Return the (X, Y) coordinate for the center point of the cell that contains the specified text.  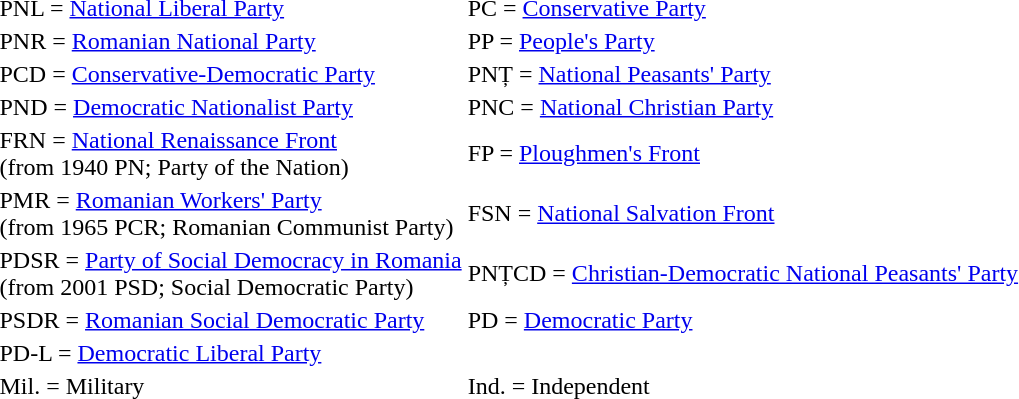
PP = People's Party (742, 41)
PNȚ = National Peasants' Party (742, 74)
PNȚCD = Christian-Democratic National Peasants' Party (742, 274)
PNC = National Christian Party (742, 107)
FP = Ploughmen's Front (742, 154)
FSN = National Salvation Front (742, 214)
PD = Democratic Party (742, 320)
